Output the [x, y] coordinate of the center of the cell containing the given text.  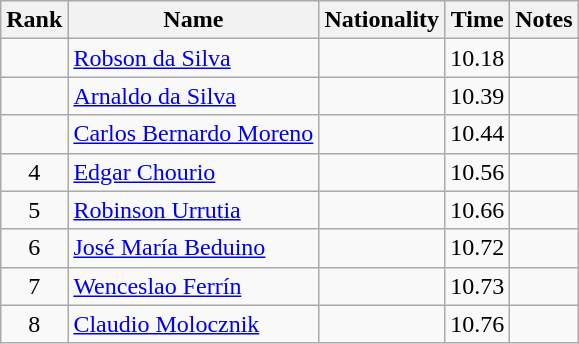
Claudio Molocznik [194, 324]
Time [478, 20]
Edgar Chourio [194, 172]
5 [34, 210]
10.39 [478, 96]
7 [34, 286]
8 [34, 324]
10.76 [478, 324]
Name [194, 20]
Nationality [382, 20]
Rank [34, 20]
6 [34, 248]
Robinson Urrutia [194, 210]
10.56 [478, 172]
10.44 [478, 134]
Arnaldo da Silva [194, 96]
10.18 [478, 58]
4 [34, 172]
10.66 [478, 210]
Robson da Silva [194, 58]
José María Beduino [194, 248]
Wenceslao Ferrín [194, 286]
Notes [544, 20]
10.73 [478, 286]
10.72 [478, 248]
Carlos Bernardo Moreno [194, 134]
